From the cell containing the given text, extract its center point as [X, Y] coordinate. 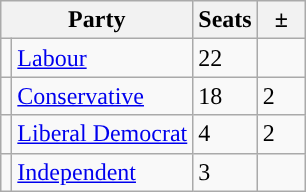
Conservative [102, 96]
3 [225, 172]
Party [97, 20]
Labour [102, 58]
18 [225, 96]
Liberal Democrat [102, 134]
Independent [102, 172]
22 [225, 58]
4 [225, 134]
± [281, 20]
Seats [225, 20]
